Search for the cell housing the specified text and yield its (x, y) center coordinate. 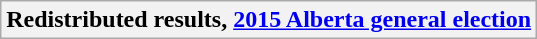
Redistributed results, 2015 Alberta general election (269, 20)
